Output the (X, Y) coordinate of the center of the cell containing the given text.  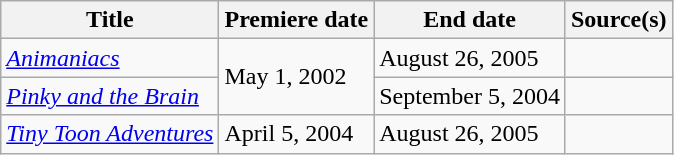
September 5, 2004 (470, 96)
Pinky and the Brain (110, 96)
Tiny Toon Adventures (110, 134)
Animaniacs (110, 58)
April 5, 2004 (296, 134)
End date (470, 20)
Source(s) (618, 20)
Title (110, 20)
May 1, 2002 (296, 77)
Premiere date (296, 20)
